Find where the given text appears and provide that cell's center as [X, Y] coordinate. 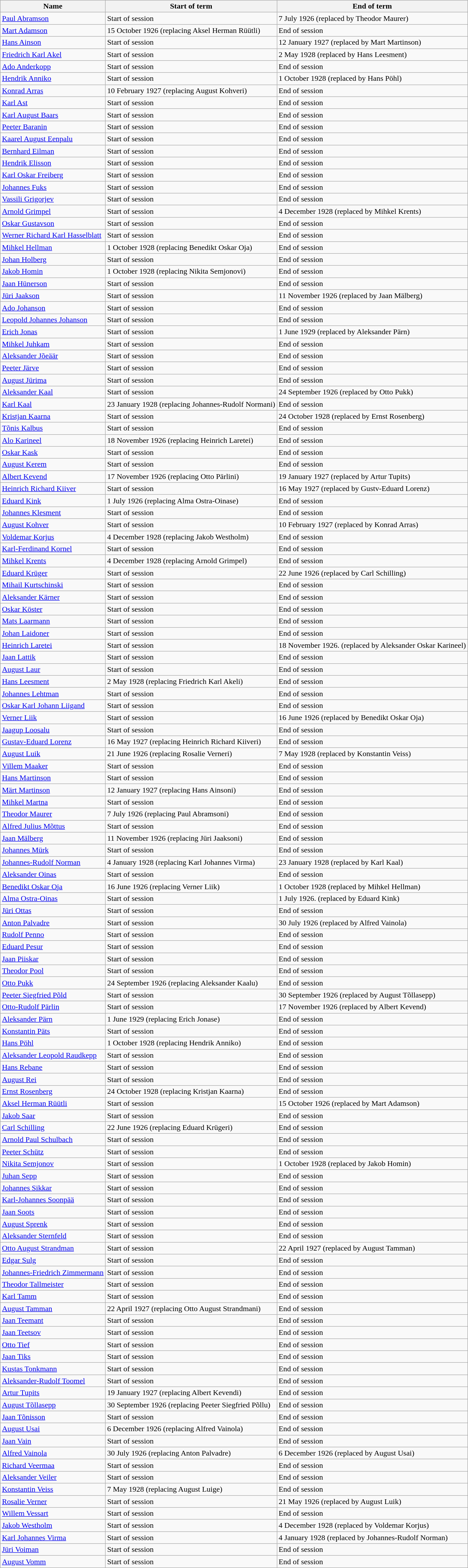
Jakob Saar [53, 1115]
24 September 1926 (replaced by Otto Pukk) [372, 392]
Peeter Baranin [53, 127]
Theodor Maurer [53, 814]
Hans Rebane [53, 1067]
Johannes Lehtman [53, 693]
Villem Maaker [53, 766]
Aleksander Kärner [53, 597]
Konstantin Päts [53, 1031]
August Kerem [53, 464]
Kaarel August Eenpalu [53, 139]
Karl Oskar Freiberg [53, 175]
Jaan Lattik [53, 657]
Jaan Piiskar [53, 959]
22 April 1927 (replaced by August Tamman) [372, 1248]
22 April 1927 (replacing Otto August Strandmani) [191, 1309]
4 January 1928 (replaced by Johannes-Rudolf Norman) [372, 1538]
August Luik [53, 754]
16 May 1927 (replaced by Gustv-Eduard Lorenz) [372, 488]
Willem Vessart [53, 1514]
Benedikt Oskar Oja [53, 886]
Heinrich Richard Kiiver [53, 488]
Otto Pukk [53, 983]
30 September 1926 (replaced by August Tõllasepp) [372, 995]
Bernhard Eilman [53, 151]
Mihkel Martna [53, 802]
Jakob Westholm [53, 1526]
August Vomm [53, 1562]
August Rei [53, 1079]
Peeter Järve [53, 368]
Karl August Baars [53, 115]
18 November 1926. (replaced by Aleksander Oskar Karineel) [372, 645]
Johannes Klesment [53, 513]
End of term [372, 6]
Kristjan Kaarna [53, 416]
23 January 1928 (replaced by Karl Kaal) [372, 862]
Oskar Kask [53, 452]
1 June 1929 (replaced by Aleksander Pärn) [372, 332]
Arnold Paul Schulbach [53, 1140]
Aleksander-Rudolf Toomel [53, 1381]
4 January 1928 (replacing Karl Johannes Virma) [191, 862]
Ado Johanson [53, 308]
Aleksander Veiler [53, 1477]
17 November 1926 (replaced by Albert Kevend) [372, 1007]
Vassili Grigorjev [53, 199]
23 January 1928 (replacing Johannes-Rudolf Normani) [191, 404]
Theodor Tallmeister [53, 1284]
1 October 1928 (replaced by Jakob Homin) [372, 1164]
Johannes Fuks [53, 187]
Otto Tief [53, 1345]
Hans Pöhl [53, 1043]
Jüri Ottas [53, 910]
August Laur [53, 669]
18 November 1926 (replacing Heinrich Laretei) [191, 440]
Alma Ostra-Oinas [53, 898]
Juhan Sepp [53, 1176]
Tõnis Kalbus [53, 428]
7 July 1926 (replaced by Theodor Maurer) [372, 18]
Jakob Homin [53, 271]
Jaan Teemant [53, 1321]
Karl-Ferdinand Kornel [53, 549]
15 October 1926 (replacing Aksel Herman Rüütli) [191, 30]
19 January 1927 (replacing Albert Kevendi) [191, 1393]
11 November 1926 (replaced by Jaan Mälberg) [372, 296]
Mihkel Krents [53, 561]
1 October 1928 (replacing Benedikt Oskar Oja) [191, 247]
Otto-Rudolf Pärlin [53, 1007]
24 October 1928 (replacing Kristjan Kaarna) [191, 1091]
Johannes-Rudolf Norman [53, 862]
Alo Karineel [53, 440]
Artur Tupits [53, 1393]
Jaan Soots [53, 1212]
Ado Anderkopp [53, 67]
Oskar Köster [53, 609]
Eduard Pesur [53, 947]
Paul Abramson [53, 18]
Aleksander Sternfeld [53, 1236]
Verner Liik [53, 717]
Jüri Jaakson [53, 296]
1 October 1928 (replaced by Hans Pöhl) [372, 79]
Hans Ainson [53, 42]
Konrad Arras [53, 91]
Jaan Vain [53, 1441]
Mart Adamson [53, 30]
Rudolf Penno [53, 935]
Johan Holberg [53, 259]
7 May 1928 (replacing August Luige) [191, 1489]
Heinrich Laretei [53, 645]
Karl Ast [53, 103]
Theodor Pool [53, 971]
22 June 1926 (replaced by Carl Schilling) [372, 573]
Johannes Sikkar [53, 1188]
30 July 1926 (replaced by Alfred Vainola) [372, 923]
22 June 1926 (replacing Eduard Krügeri) [191, 1128]
12 January 1927 (replacing Hans Ainsoni) [191, 790]
Konstantin Veiss [53, 1489]
30 July 1926 (replacing Anton Palvadre) [191, 1453]
4 December 1928 (replacing Arnold Grimpel) [191, 561]
August Usai [53, 1429]
Aleksander Jõeäär [53, 356]
24 October 1928 (replaced by Ernst Rosenberg) [372, 416]
24 September 1926 (replacing Aleksander Kaalu) [191, 983]
16 June 1926 (replaced by Benedikt Oskar Oja) [372, 717]
10 February 1927 (replacing August Kohveri) [191, 91]
Eduard Krüger [53, 573]
Märt Martinson [53, 790]
Peeter Schütz [53, 1152]
Aleksander Kaal [53, 392]
Voldemar Korjus [53, 537]
Mihkel Hellman [53, 247]
Jüri Voiman [53, 1550]
Friedrich Karl Akel [53, 54]
Karl-Johannes Soonpää [53, 1200]
1 July 1926. (replaced by Eduard Kink) [372, 898]
August Kohver [53, 525]
Albert Kevend [53, 476]
21 June 1926 (replacing Rosalie Verneri) [191, 754]
15 October 1926 (replaced by Mart Adamson) [372, 1103]
Alfred Julius Mõttus [53, 826]
4 December 1928 (replaced by Voldemar Korjus) [372, 1526]
Jaan Teetsov [53, 1333]
10 February 1927 (replaced by Konrad Arras) [372, 525]
30 September 1926 (replacing Peeter Siegfried Põllu) [191, 1405]
Otto August Strandman [53, 1248]
1 October 1928 (replaced by Mihkel Hellman) [372, 886]
Jaan Hünerson [53, 284]
Hans Leesment [53, 681]
Carl Schilling [53, 1128]
Peeter Siegfried Põld [53, 995]
Name [53, 6]
1 July 1926 (replacing Alma Ostra-Oinase) [191, 500]
Jaagup Loosalu [53, 730]
Jaan Tiks [53, 1357]
Arnold Grimpel [53, 211]
Mihkel Juhkam [53, 344]
Johan Laidoner [53, 633]
Aleksander Oinas [53, 874]
1 October 1928 (replacing Nikita Semjonovi) [191, 271]
Jaan Tõnisson [53, 1417]
17 November 1926 (replacing Otto Pärlini) [191, 476]
7 July 1926 (replacing Paul Abramsoni) [191, 814]
Mats Laarmann [53, 621]
Rosalie Verner [53, 1501]
Hendrik Anniko [53, 79]
12 January 1927 (replaced by Mart Martinson) [372, 42]
Nikita Semjonov [53, 1164]
Ernst Rosenberg [53, 1091]
August Tamman [53, 1309]
Mihail Kurtschinski [53, 585]
Jaan Mälberg [53, 838]
Werner Richard Karl Hasselblatt [53, 235]
7 May 1928 (replaced by Konstantin Veiss) [372, 754]
Eduard Kink [53, 500]
August Sprenk [53, 1224]
6 December 1926 (replaced by August Usai) [372, 1453]
2 May 1928 (replacing Friedrich Karl Akeli) [191, 681]
Aleksander Leopold Raudkepp [53, 1055]
Karl Tamm [53, 1296]
Start of term [191, 6]
2 May 1928 (replaced by Hans Leesment) [372, 54]
19 January 1927 (replaced by Artur Tupits) [372, 476]
16 May 1927 (replacing Heinrich Richard Kiiveri) [191, 742]
6 December 1926 (replacing Alfred Vainola) [191, 1429]
Hendrik Elisson [53, 163]
Aleksander Pärn [53, 1019]
Anton Palvadre [53, 923]
Erich Jonas [53, 332]
Johannes Mürk [53, 850]
Richard Veermaa [53, 1465]
Oskar Gustavson [53, 223]
Oskar Karl Johann Liigand [53, 705]
Kustas Tonkmann [53, 1369]
Johannes-Friedrich Zimmermann [53, 1272]
Hans Martinson [53, 778]
Leopold Johannes Johanson [53, 320]
16 June 1926 (replacing Verner Liik) [191, 886]
4 December 1928 (replaced by Mihkel Krents) [372, 211]
21 May 1926 (replaced by August Luik) [372, 1501]
Karl Johannes Virma [53, 1538]
Edgar Sulg [53, 1260]
Gustav-Eduard Lorenz [53, 742]
August Tõllasepp [53, 1405]
11 November 1926 (replacing Jüri Jaaksoni) [191, 838]
Karl Kaal [53, 404]
4 December 1928 (replacing Jakob Westholm) [191, 537]
August Jürima [53, 380]
Aksel Herman Rüütli [53, 1103]
1 October 1928 (replacing Hendrik Anniko) [191, 1043]
Alfred Vainola [53, 1453]
1 June 1929 (replacing Erich Jonase) [191, 1019]
